Extract the [x, y] coordinate from the center of the cell holding the provided text.  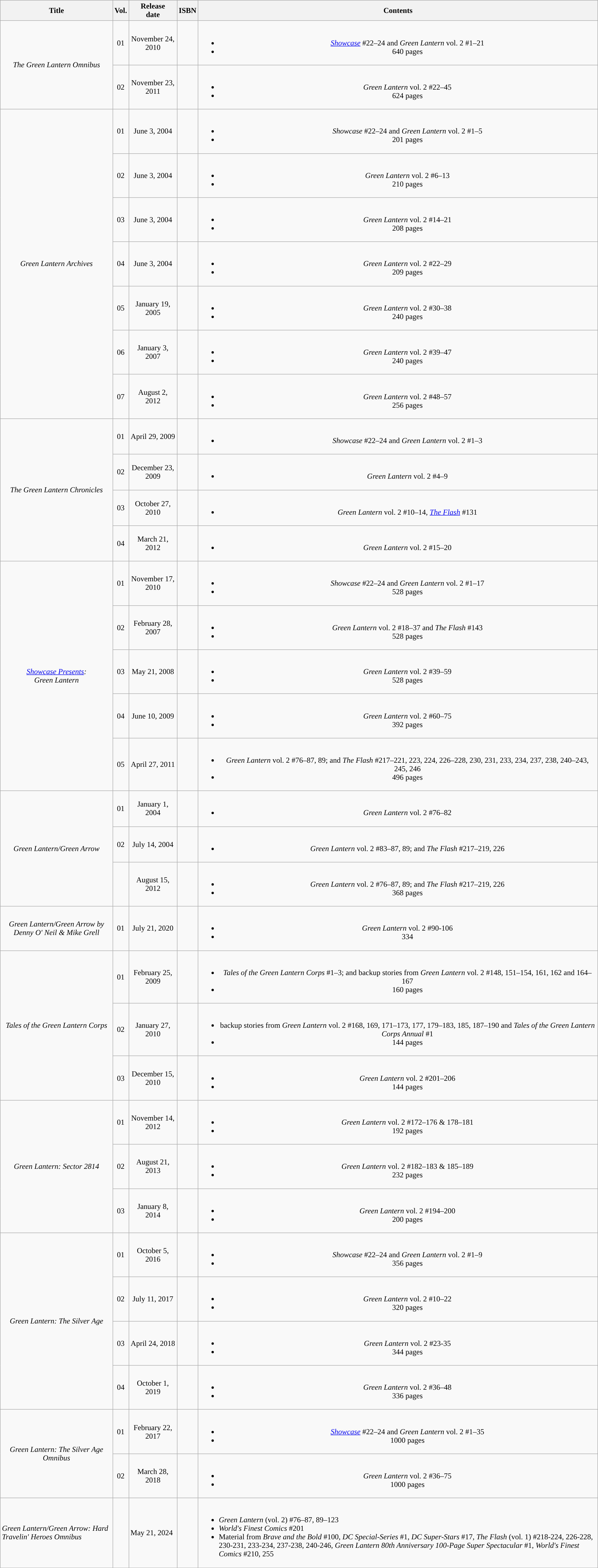
January 19, 2005 [153, 308]
July 11, 2017 [153, 1299]
Green Lantern vol. 2 #30–38240 pages [398, 308]
May 21, 2008 [153, 672]
Green Lantern: The Silver Age [57, 1321]
Green Lantern vol. 2 #39–59528 pages [398, 672]
Green Lantern vol. 2 #172–176 & 178–181192 pages [398, 1122]
November 24, 2010 [153, 43]
Vol. [120, 11]
Green Lantern vol. 2 #36–751000 pages [398, 1476]
Green Lantern vol. 2 #194–200200 pages [398, 1210]
January 3, 2007 [153, 352]
November 23, 2011 [153, 87]
Showcase #22–24 and Green Lantern vol. 2 #1–351000 pages [398, 1432]
October 27, 2010 [153, 507]
Showcase #22–24 and Green Lantern vol. 2 #1–17528 pages [398, 583]
Green Lantern vol. 2 #4–9 [398, 472]
Green Lantern vol. 2 #22–29209 pages [398, 264]
December 23, 2009 [153, 472]
Showcase #22–24 and Green Lantern vol. 2 #1–3 [398, 436]
April 29, 2009 [153, 436]
January 27, 2010 [153, 1029]
Showcase #22–24 and Green Lantern vol. 2 #1–9356 pages [398, 1255]
Green Lantern vol. 2 #201–206144 pages [398, 1078]
Green Lantern vol. 2 #6–13210 pages [398, 175]
Green Lantern vol. 2 #22–45624 pages [398, 87]
Green Lantern: Sector 2814 [57, 1166]
February 25, 2009 [153, 977]
October 1, 2019 [153, 1388]
August 15, 2012 [153, 884]
Releasedate [153, 11]
Green Lantern vol. 2 #76–87, 89; and The Flash #217–221, 223, 224, 226–228, 230, 231, 233, 234, 237, 238, 240–243, 245, 246496 pages [398, 764]
June 10, 2009 [153, 716]
July 21, 2020 [153, 928]
November 17, 2010 [153, 583]
Green Lantern vol. 2 #36–48336 pages [398, 1388]
Green Lantern vol. 2 #90-106334 [398, 928]
Green Lantern vol. 2 #10–22320 pages [398, 1299]
April 27, 2011 [153, 764]
July 14, 2004 [153, 844]
Green Lantern vol. 2 #76–82 [398, 808]
Green Lantern/Green Arrow by Denny O' Neil & Mike Grell [57, 928]
Green Lantern vol. 2 #60–75392 pages [398, 716]
Green Lantern vol. 2 #182–183 & 185–189232 pages [398, 1166]
Green Lantern vol. 2 #39–47240 pages [398, 352]
April 24, 2018 [153, 1343]
May 21, 2024 [153, 1533]
The Green Lantern Omnibus [57, 65]
Tales of the Green Lantern Corps #1–3; and backup stories from Green Lantern vol. 2 #148, 151–154, 161, 162 and 164–167160 pages [398, 977]
Green Lantern vol. 2 #48–57256 pages [398, 396]
March 28, 2018 [153, 1476]
07 [120, 396]
January 1, 2004 [153, 808]
Green Lantern vol. 2 #83–87, 89; and The Flash #217–219, 226 [398, 844]
Green Lantern Archives [57, 264]
Green Lantern vol. 2 #15–20 [398, 543]
Contents [398, 11]
backup stories from Green Lantern vol. 2 #168, 169, 171–173, 177, 179–183, 185, 187–190 and Tales of the Green Lantern Corps Annual #1144 pages [398, 1029]
The Green Lantern Chronicles [57, 490]
February 22, 2017 [153, 1432]
November 14, 2012 [153, 1122]
February 28, 2007 [153, 628]
January 8, 2014 [153, 1210]
December 15, 2010 [153, 1078]
Green Lantern vol. 2 #76–87, 89; and The Flash #217–219, 226368 pages [398, 884]
October 5, 2016 [153, 1255]
Green Lantern vol. 2 #10–14, The Flash #131 [398, 507]
Tales of the Green Lantern Corps [57, 1025]
Title [57, 11]
Green Lantern/Green Arrow: Hard Travelin' Heroes Omnibus [57, 1533]
Green Lantern vol. 2 #23-35344 pages [398, 1343]
Green Lantern vol. 2 #14–21208 pages [398, 220]
Showcase Presents:Green Lantern [57, 676]
March 21, 2012 [153, 543]
ISBN [187, 11]
Showcase #22–24 and Green Lantern vol. 2 #1–21640 pages [398, 43]
Green Lantern/Green Arrow [57, 849]
06 [120, 352]
August 2, 2012 [153, 396]
August 21, 2013 [153, 1166]
Green Lantern: The Silver Age Omnibus [57, 1454]
Showcase #22–24 and Green Lantern vol. 2 #1–5201 pages [398, 131]
Green Lantern vol. 2 #18–37 and The Flash #143528 pages [398, 628]
